Return the (x, y) coordinate for the center point of the cell that contains the specified text.  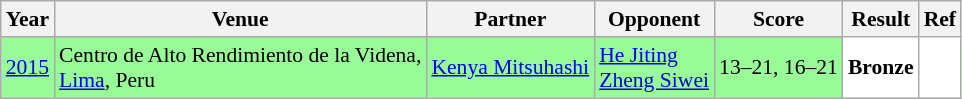
Year (28, 19)
13–21, 16–21 (778, 68)
Ref (940, 19)
Centro de Alto Rendimiento de la Videna,Lima, Peru (240, 68)
Result (881, 19)
He Jiting Zheng Siwei (654, 68)
Score (778, 19)
Venue (240, 19)
Partner (510, 19)
2015 (28, 68)
Bronze (881, 68)
Opponent (654, 19)
Kenya Mitsuhashi (510, 68)
